Return the [X, Y] coordinate for the center point of the cell that contains the specified text.  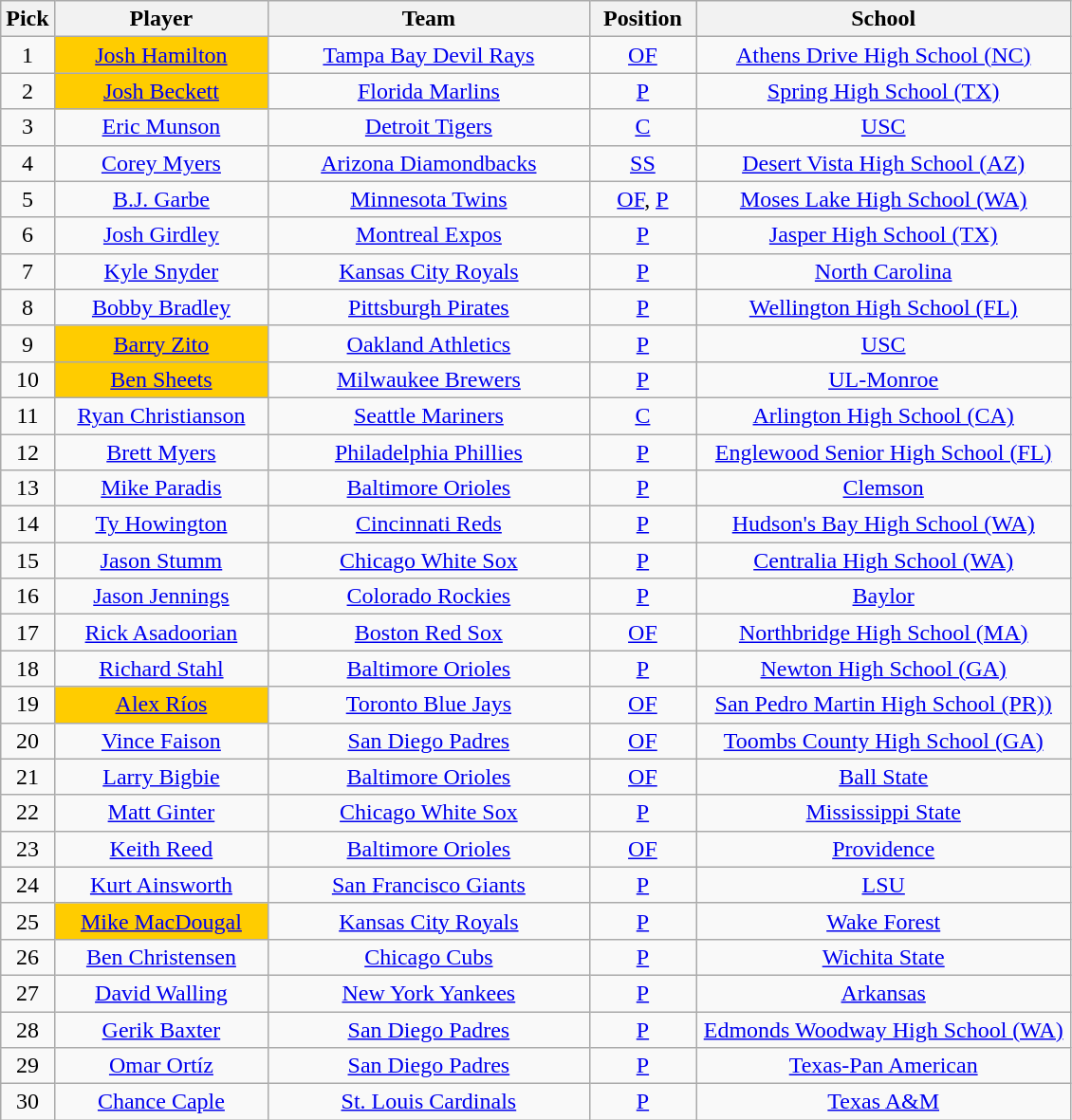
Cincinnati Reds [429, 524]
Omar Ortíz [161, 1066]
Northbridge High School (MA) [884, 633]
Baylor [884, 597]
20 [28, 741]
Team [429, 19]
Edmonds Woodway High School (WA) [884, 1029]
Josh Girdley [161, 235]
Texas-Pan American [884, 1066]
Ryan Christianson [161, 415]
San Pedro Martin High School (PR)) [884, 705]
Wake Forest [884, 921]
Richard Stahl [161, 669]
Arkansas [884, 993]
18 [28, 669]
Vince Faison [161, 741]
Keith Reed [161, 849]
Pittsburgh Pirates [429, 307]
Mike Paradis [161, 488]
Minnesota Twins [429, 199]
Bobby Bradley [161, 307]
OF, P [643, 199]
UL-Monroe [884, 379]
Corey Myers [161, 163]
Texas A&M [884, 1102]
Eric Munson [161, 127]
22 [28, 813]
1 [28, 55]
Moses Lake High School (WA) [884, 199]
15 [28, 560]
Position [643, 19]
Tampa Bay Devil Rays [429, 55]
19 [28, 705]
2 [28, 91]
17 [28, 633]
29 [28, 1066]
Boston Red Sox [429, 633]
Englewood Senior High School (FL) [884, 452]
Arizona Diamondbacks [429, 163]
9 [28, 343]
Oakland Athletics [429, 343]
North Carolina [884, 271]
Chicago Cubs [429, 957]
27 [28, 993]
Ty Howington [161, 524]
Clemson [884, 488]
Athens Drive High School (NC) [884, 55]
12 [28, 452]
SS [643, 163]
Chance Caple [161, 1102]
23 [28, 849]
Matt Ginter [161, 813]
10 [28, 379]
11 [28, 415]
Gerik Baxter [161, 1029]
Pick [28, 19]
Rick Asadoorian [161, 633]
Newton High School (GA) [884, 669]
Detroit Tigers [429, 127]
Jasper High School (TX) [884, 235]
Toronto Blue Jays [429, 705]
Milwaukee Brewers [429, 379]
14 [28, 524]
Jason Stumm [161, 560]
26 [28, 957]
Ball State [884, 777]
24 [28, 885]
Providence [884, 849]
Josh Hamilton [161, 55]
St. Louis Cardinals [429, 1102]
28 [28, 1029]
Brett Myers [161, 452]
Arlington High School (CA) [884, 415]
Alex Ríos [161, 705]
Florida Marlins [429, 91]
New York Yankees [429, 993]
Kyle Snyder [161, 271]
Colorado Rockies [429, 597]
David Walling [161, 993]
25 [28, 921]
Jason Jennings [161, 597]
4 [28, 163]
Montreal Expos [429, 235]
Barry Zito [161, 343]
Mike MacDougal [161, 921]
Desert Vista High School (AZ) [884, 163]
Centralia High School (WA) [884, 560]
Kurt Ainsworth [161, 885]
Hudson's Bay High School (WA) [884, 524]
30 [28, 1102]
School [884, 19]
Wichita State [884, 957]
8 [28, 307]
B.J. Garbe [161, 199]
Seattle Mariners [429, 415]
San Francisco Giants [429, 885]
16 [28, 597]
Ben Christensen [161, 957]
21 [28, 777]
Player [161, 19]
Larry Bigbie [161, 777]
5 [28, 199]
13 [28, 488]
7 [28, 271]
Wellington High School (FL) [884, 307]
LSU [884, 885]
Spring High School (TX) [884, 91]
Ben Sheets [161, 379]
Mississippi State [884, 813]
Philadelphia Phillies [429, 452]
Toombs County High School (GA) [884, 741]
Josh Beckett [161, 91]
3 [28, 127]
6 [28, 235]
